Return the [x, y] coordinate for the center point of the cell that contains the specified text.  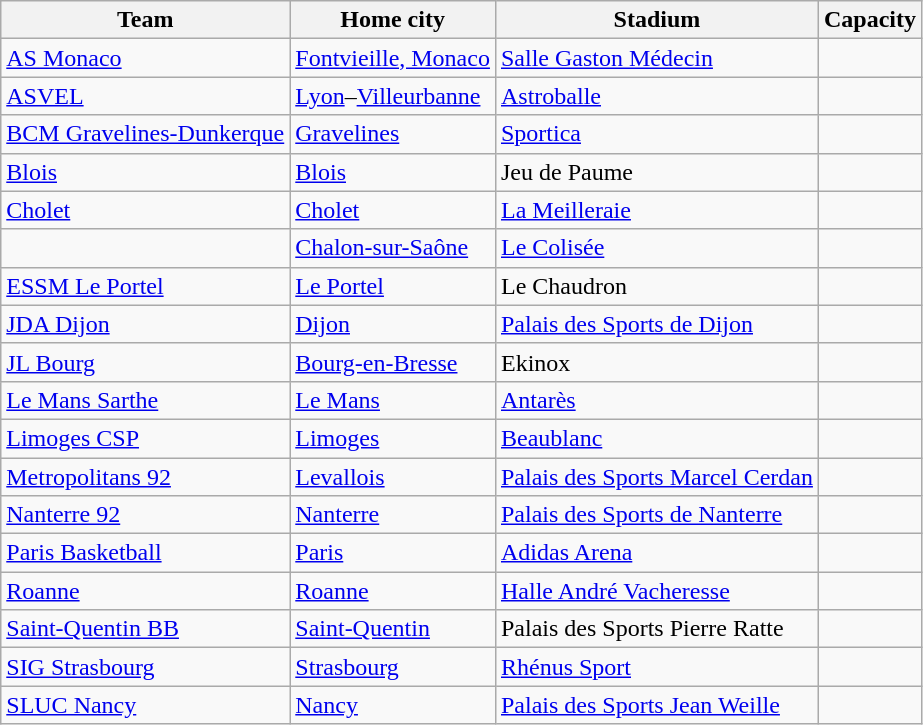
Capacity [870, 20]
Palais des Sports de Nanterre [656, 515]
La Meilleraie [656, 210]
Sportica [656, 134]
Salle Gaston Médecin [656, 58]
Fontvieille, Monaco [393, 58]
Rhénus Sport [656, 667]
Paris Basketball [146, 553]
JDA Dijon [146, 324]
Lyon–Villeurbanne [393, 96]
BCM Gravelines-Dunkerque [146, 134]
Ekinox [656, 362]
Beaublanc [656, 438]
Home city [393, 20]
Palais des Sports de Dijon [656, 324]
Chalon-sur-Saône [393, 248]
Jeu de Paume [656, 172]
Saint-Quentin [393, 629]
Le Mans [393, 400]
Adidas Arena [656, 553]
Levallois [393, 477]
AS Monaco [146, 58]
JL Bourg [146, 362]
Bourg-en-Bresse [393, 362]
Antarès [656, 400]
Nanterre 92 [146, 515]
Limoges [393, 438]
Stadium [656, 20]
ESSM Le Portel [146, 286]
Saint-Quentin BB [146, 629]
Team [146, 20]
Strasbourg [393, 667]
Halle André Vacheresse [656, 591]
Paris [393, 553]
Le Chaudron [656, 286]
Dijon [393, 324]
Le Colisée [656, 248]
Le Mans Sarthe [146, 400]
ASVEL [146, 96]
Palais des Sports Marcel Cerdan [656, 477]
Nancy [393, 705]
Le Portel [393, 286]
Limoges CSP [146, 438]
Palais des Sports Pierre Ratte [656, 629]
Palais des Sports Jean Weille [656, 705]
Metropolitans 92 [146, 477]
Gravelines [393, 134]
SIG Strasbourg [146, 667]
Nanterre [393, 515]
SLUC Nancy [146, 705]
Astroballe [656, 96]
